Output the [X, Y] coordinate of the center of the cell containing the given text.  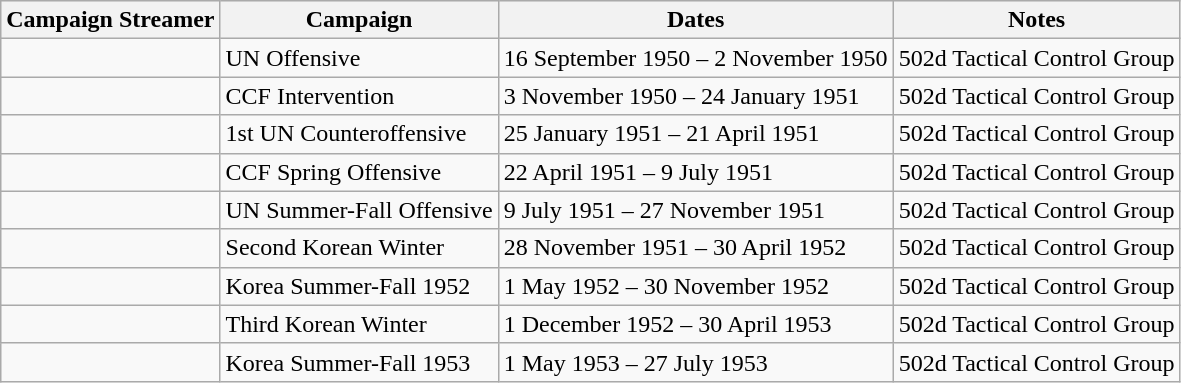
Campaign [359, 20]
Second Korean Winter [359, 248]
1 May 1953 – 27 July 1953 [696, 362]
Third Korean Winter [359, 324]
16 September 1950 – 2 November 1950 [696, 58]
UN Summer-Fall Offensive [359, 210]
Campaign Streamer [110, 20]
Dates [696, 20]
28 November 1951 – 30 April 1952 [696, 248]
Korea Summer-Fall 1952 [359, 286]
3 November 1950 – 24 January 1951 [696, 96]
Korea Summer-Fall 1953 [359, 362]
9 July 1951 – 27 November 1951 [696, 210]
CCF Intervention [359, 96]
1 May 1952 – 30 November 1952 [696, 286]
1 December 1952 – 30 April 1953 [696, 324]
Notes [1036, 20]
1st UN Counteroffensive [359, 134]
CCF Spring Offensive [359, 172]
UN Offensive [359, 58]
22 April 1951 – 9 July 1951 [696, 172]
25 January 1951 – 21 April 1951 [696, 134]
